Search for the cell housing the specified text and yield its (x, y) center coordinate. 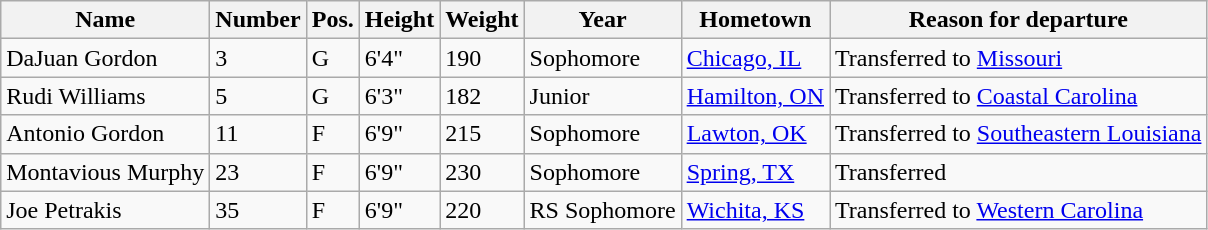
RS Sophomore (602, 210)
35 (258, 210)
Hamilton, ON (755, 96)
6'3" (399, 96)
215 (482, 134)
Junior (602, 96)
6'4" (399, 58)
Year (602, 20)
Chicago, IL (755, 58)
Montavious Murphy (106, 172)
Wichita, KS (755, 210)
Transferred (1018, 172)
Name (106, 20)
Joe Petrakis (106, 210)
Spring, TX (755, 172)
Antonio Gordon (106, 134)
DaJuan Gordon (106, 58)
Transferred to Missouri (1018, 58)
190 (482, 58)
5 (258, 96)
11 (258, 134)
Height (399, 20)
220 (482, 210)
Weight (482, 20)
Reason for departure (1018, 20)
230 (482, 172)
Transferred to Western Carolina (1018, 210)
Number (258, 20)
Pos. (332, 20)
Lawton, OK (755, 134)
Hometown (755, 20)
Rudi Williams (106, 96)
23 (258, 172)
Transferred to Coastal Carolina (1018, 96)
182 (482, 96)
3 (258, 58)
Transferred to Southeastern Louisiana (1018, 134)
